Provide the (X, Y) coordinate of the cell's center where the given text is located.  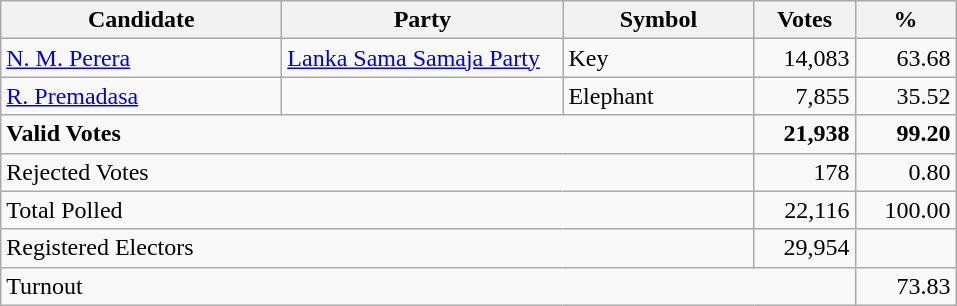
Lanka Sama Samaja Party (422, 58)
Elephant (658, 96)
100.00 (906, 210)
Key (658, 58)
99.20 (906, 134)
7,855 (804, 96)
Symbol (658, 20)
22,116 (804, 210)
Turnout (428, 286)
178 (804, 172)
0.80 (906, 172)
14,083 (804, 58)
Rejected Votes (378, 172)
Party (422, 20)
Registered Electors (378, 248)
63.68 (906, 58)
Valid Votes (378, 134)
% (906, 20)
35.52 (906, 96)
29,954 (804, 248)
Total Polled (378, 210)
N. M. Perera (142, 58)
21,938 (804, 134)
Votes (804, 20)
73.83 (906, 286)
Candidate (142, 20)
R. Premadasa (142, 96)
